Detect which cell encompasses the target text, then output its [x, y] center coordinate. 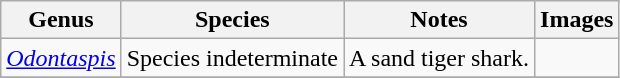
Notes [440, 20]
Species [232, 20]
Species indeterminate [232, 58]
Odontaspis [61, 58]
Images [577, 20]
Genus [61, 20]
A sand tiger shark. [440, 58]
